Detect which cell encompasses the target text, then output its (X, Y) center coordinate. 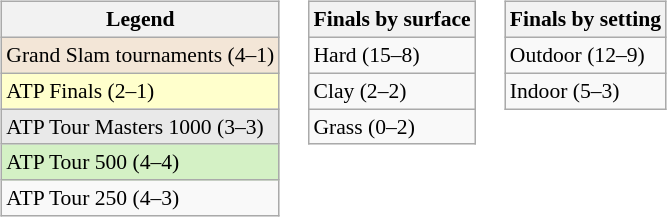
Outdoor (12–9) (586, 55)
Finals by setting (586, 20)
ATP Tour Masters 1000 (3–3) (140, 127)
ATP Tour 250 (4–3) (140, 198)
Grass (0–2) (392, 127)
ATP Tour 500 (4–4) (140, 162)
Hard (15–8) (392, 55)
Indoor (5–3) (586, 91)
Clay (2–2) (392, 91)
ATP Finals (2–1) (140, 91)
Finals by surface (392, 20)
Legend (140, 20)
Grand Slam tournaments (4–1) (140, 55)
